Capture the cell that displays the provided text and extract its (x, y) central coordinate. 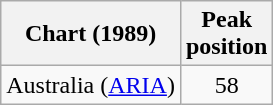
Chart (1989) (91, 34)
Australia (ARIA) (91, 85)
Peakposition (226, 34)
58 (226, 85)
